For the text-containing cell, return its midpoint in (X, Y) coordinate format. 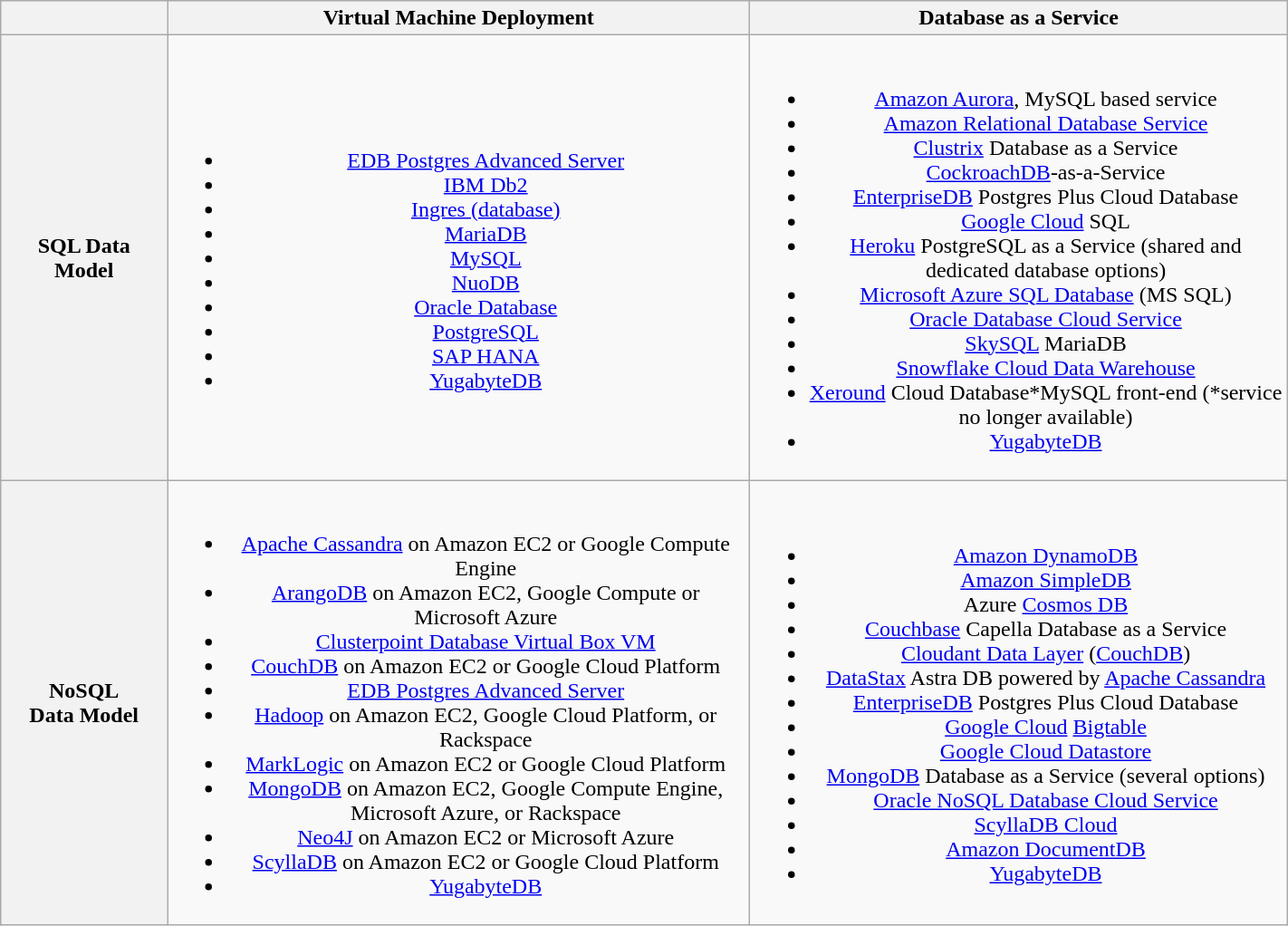
Database as a Service (1018, 18)
NoSQL Data Model (84, 703)
EDB Postgres Advanced ServerIBM Db2Ingres (database)MariaDBMySQLNuoDBOracle DatabasePostgreSQLSAP HANAYugabyteDB (458, 257)
Virtual Machine Deployment (458, 18)
SQL Data Model (84, 257)
